Provide the [X, Y] coordinate of the cell's center where the given text is located.  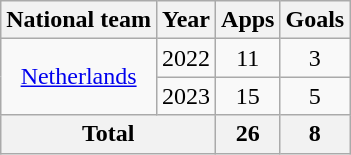
Total [108, 134]
National team [79, 20]
2023 [186, 96]
5 [315, 96]
15 [248, 96]
Netherlands [79, 77]
3 [315, 58]
2022 [186, 58]
Apps [248, 20]
26 [248, 134]
11 [248, 58]
Year [186, 20]
Goals [315, 20]
8 [315, 134]
